Detect which cell encompasses the target text, then output its [X, Y] center coordinate. 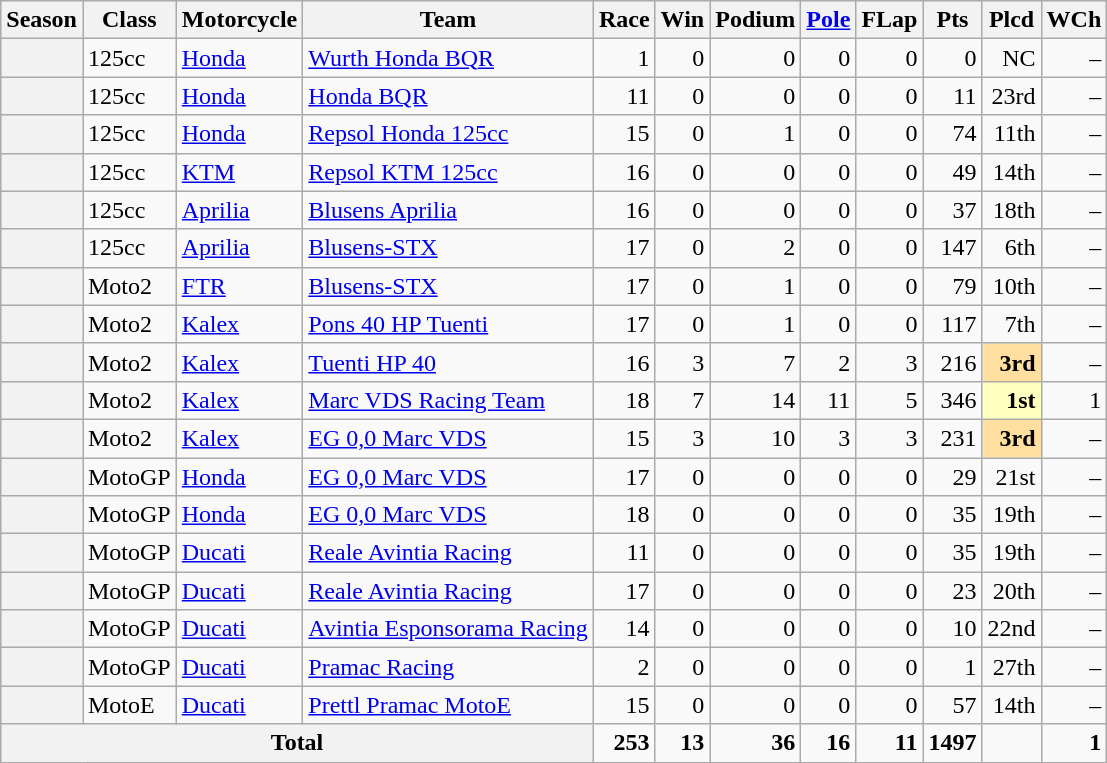
5 [890, 400]
Honda BQR [448, 96]
231 [952, 438]
Marc VDS Racing Team [448, 400]
147 [952, 248]
37 [952, 210]
20th [1012, 591]
Repsol KTM 125cc [448, 172]
Podium [756, 20]
253 [624, 743]
Motorcycle [240, 20]
Avintia Esponsorama Racing [448, 629]
NC [1012, 58]
Pramac Racing [448, 667]
Win [682, 20]
Team [448, 20]
Race [624, 20]
49 [952, 172]
FLap [890, 20]
7th [1012, 324]
21st [1012, 477]
Tuenti HP 40 [448, 362]
27th [1012, 667]
23 [952, 591]
1st [1012, 400]
6th [1012, 248]
Class [129, 20]
MotoE [129, 705]
74 [952, 134]
13 [682, 743]
346 [952, 400]
Total [298, 743]
Pons 40 HP Tuenti [448, 324]
57 [952, 705]
216 [952, 362]
FTR [240, 286]
Prettl Pramac MotoE [448, 705]
Plcd [1012, 20]
Wurth Honda BQR [448, 58]
KTM [240, 172]
18th [1012, 210]
11th [1012, 134]
1497 [952, 743]
Pts [952, 20]
22nd [1012, 629]
Blusens Aprilia [448, 210]
Pole [828, 20]
23rd [1012, 96]
Repsol Honda 125cc [448, 134]
Season [42, 20]
117 [952, 324]
36 [756, 743]
10th [1012, 286]
79 [952, 286]
29 [952, 477]
WCh [1074, 20]
